Output the (X, Y) coordinate of the center of the cell containing the given text.  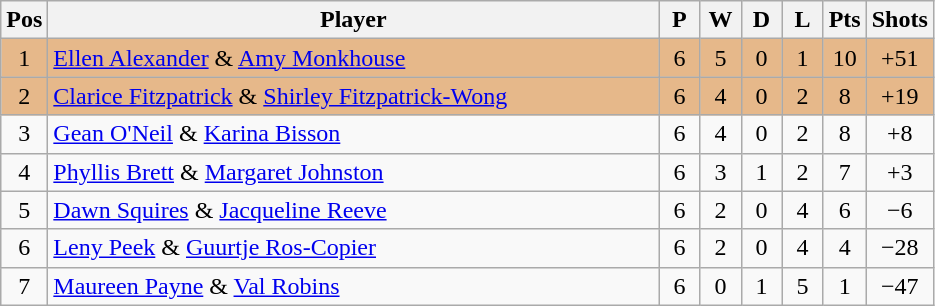
−6 (900, 210)
Maureen Payne & Val Robins (354, 286)
Pts (844, 20)
−28 (900, 248)
−47 (900, 286)
+19 (900, 96)
Leny Peek & Guurtje Ros-Copier (354, 248)
+51 (900, 58)
L (802, 20)
Ellen Alexander & Amy Monkhouse (354, 58)
D (762, 20)
P (680, 20)
Shots (900, 20)
Dawn Squires & Jacqueline Reeve (354, 210)
Player (354, 20)
Pos (24, 20)
Gean O'Neil & Karina Bisson (354, 134)
+8 (900, 134)
Clarice Fitzpatrick & Shirley Fitzpatrick-Wong (354, 96)
W (720, 20)
+3 (900, 172)
Phyllis Brett & Margaret Johnston (354, 172)
10 (844, 58)
